Search for the cell housing the specified text and yield its [x, y] center coordinate. 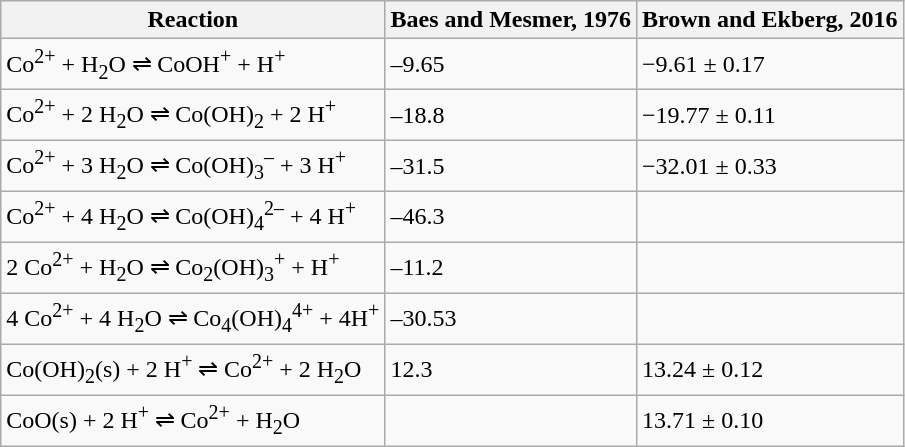
Co2+ + 4 H2O ⇌ Co(OH)42– + 4 H+ [193, 216]
–30.53 [511, 318]
13.71 ± 0.10 [770, 420]
Brown and Ekberg, 2016 [770, 20]
Co(OH)2(s) + 2 H+ ⇌ Co2+ + 2 H2O [193, 370]
−9.61 ± 0.17 [770, 64]
CoO(s) + 2 H+ ⇌ Co2+ + H2O [193, 420]
Co2+ + H2O ⇌ CoOH+ + H+ [193, 64]
Reaction [193, 20]
−19.77 ± 0.11 [770, 116]
Baes and Mesmer, 1976 [511, 20]
Co2+ + 3 H2O ⇌ Co(OH)3– + 3 H+ [193, 166]
4 Co2+ + 4 H2O ⇌ Co4(OH)44+ + 4H+ [193, 318]
2 Co2+ + H2O ⇌ Co2(OH)3+ + H+ [193, 268]
Co2+ + 2 H2O ⇌ Co(OH)2 + 2 H+ [193, 116]
–46.3 [511, 216]
−32.01 ± 0.33 [770, 166]
–11.2 [511, 268]
–9.65 [511, 64]
–31.5 [511, 166]
12.3 [511, 370]
13.24 ± 0.12 [770, 370]
–18.8 [511, 116]
